Locate the cell with the specified text and output its [X, Y] center coordinate. 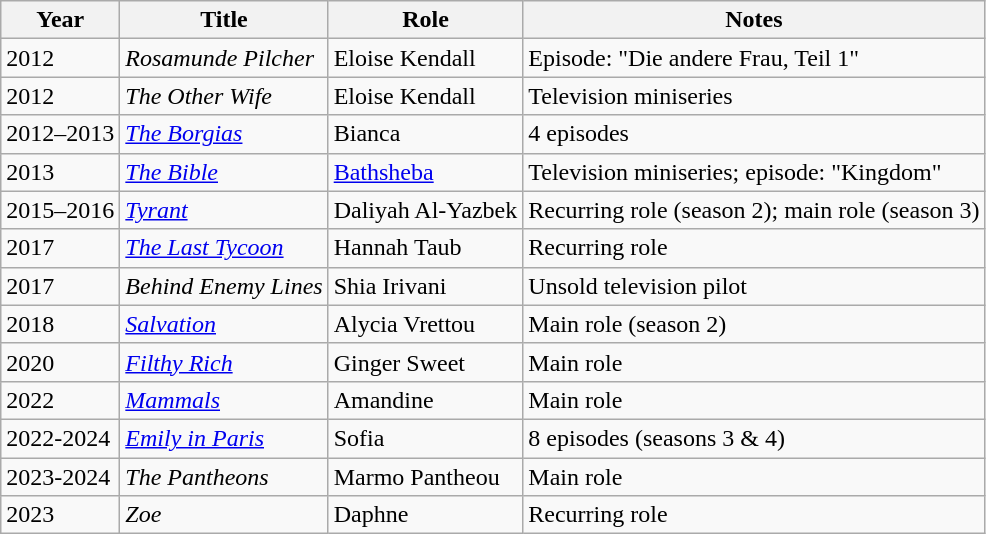
2022-2024 [60, 438]
2022 [60, 400]
Television miniseries [754, 96]
2023 [60, 515]
Unsold television pilot [754, 286]
2023-2024 [60, 477]
8 episodes (seasons 3 & 4) [754, 438]
Salvation [224, 324]
2013 [60, 172]
Television miniseries; episode: "Kingdom" [754, 172]
The Pantheons [224, 477]
Recurring role (season 2); main role (season 3) [754, 210]
Tyrant [224, 210]
Emily in Paris [224, 438]
Amandine [426, 400]
Main role (season 2) [754, 324]
2012–2013 [60, 134]
Ginger Sweet [426, 362]
Filthy Rich [224, 362]
Episode: "Die andere Frau, Teil 1" [754, 58]
The Bible [224, 172]
Bianca [426, 134]
Title [224, 20]
Rosamunde Pilcher [224, 58]
The Borgias [224, 134]
Bathsheba [426, 172]
Sofia [426, 438]
2018 [60, 324]
2020 [60, 362]
4 episodes [754, 134]
Notes [754, 20]
Behind Enemy Lines [224, 286]
Daliyah Al-Yazbek [426, 210]
Shia Irivani [426, 286]
Daphne [426, 515]
Marmo Pantheou [426, 477]
The Other Wife [224, 96]
Year [60, 20]
Mammals [224, 400]
Zoe [224, 515]
Role [426, 20]
Alycia Vrettou [426, 324]
Hannah Taub [426, 248]
The Last Tycoon [224, 248]
2015–2016 [60, 210]
